Capture the cell that displays the provided text and extract its (X, Y) central coordinate. 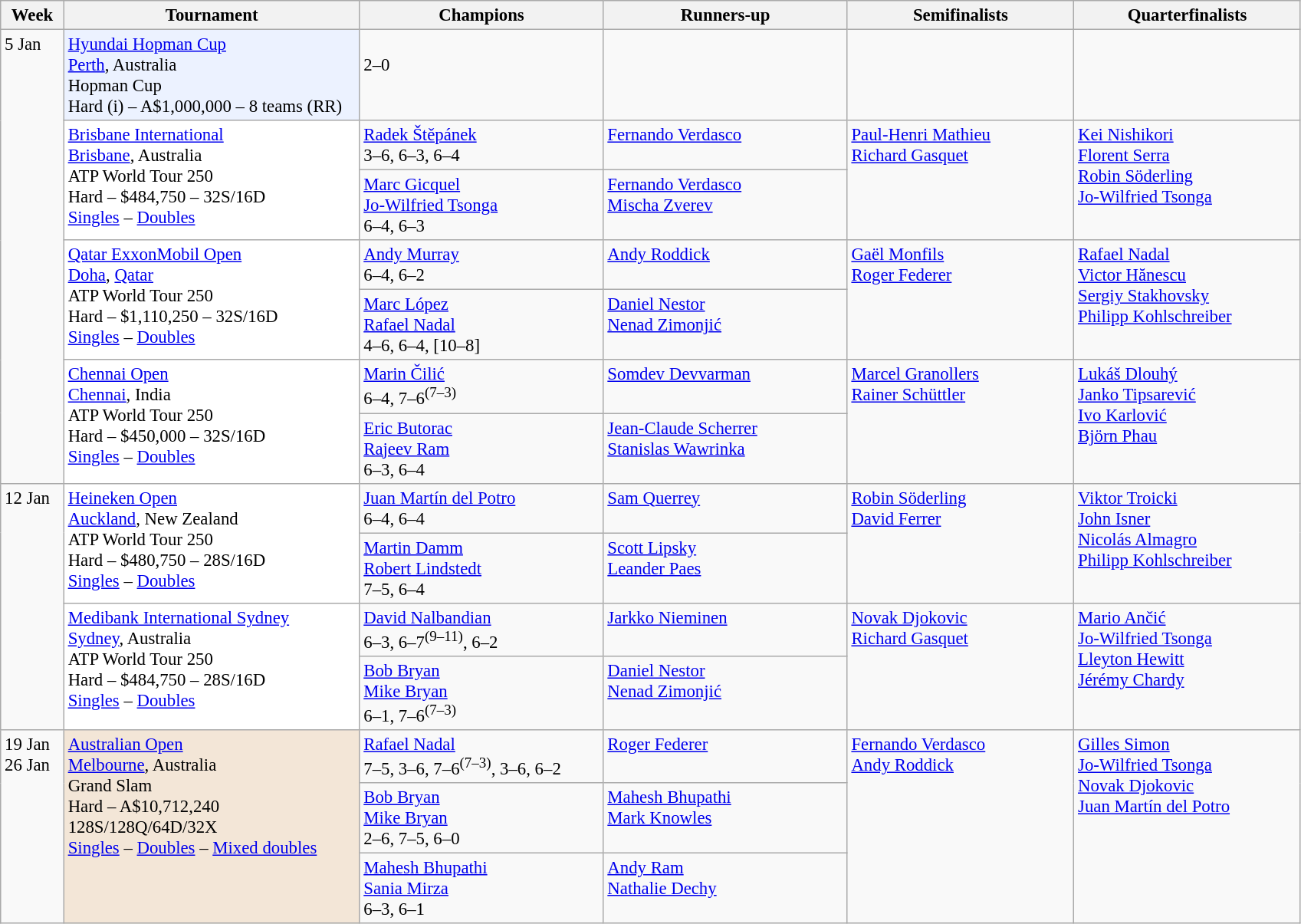
Rafael Nadal 7–5, 3–6, 7–6(7–3), 3–6, 6–2 (481, 756)
Mahesh Bhupathi Sania Mirza6–3, 6–1 (481, 889)
Fernando Verdasco Mischa Zverev (725, 206)
Radek Štěpánek3–6, 6–3, 6–4 (481, 146)
Qatar ExxonMobil OpenDoha, QatarATP World Tour 250Hard – $1,110,250 – 32S/16DSingles – Doubles (212, 300)
Champions (481, 15)
Jarkko Nieminen (725, 629)
5 Jan (32, 257)
Roger Federer (725, 756)
19 Jan26 Jan (32, 827)
Gilles Simon Jo-Wilfried Tsonga Novak Djokovic Juan Martín del Potro (1188, 827)
Scott Lipsky Leander Paes (725, 568)
Fernando Verdasco Andy Roddick (961, 827)
David Nalbandian 6–3, 6–7(9–11), 6–2 (481, 629)
Andy Murray6–4, 6–2 (481, 265)
Fernando Verdasco (725, 146)
Semifinalists (961, 15)
Gaël Monfils Roger Federer (961, 300)
Novak Djokovic Richard Gasquet (961, 666)
Viktor Troicki John Isner Nicolás Almagro Philipp Kohlschreiber (1188, 543)
Martin Damm Robert Lindstedt7–5, 6–4 (481, 568)
Chennai Open Chennai, IndiaATP World Tour 250Hard – $450,000 – 32S/16DSingles – Doubles (212, 422)
Juan Martín del Potro 6–4, 6–4 (481, 508)
Paul-Henri Mathieu Richard Gasquet (961, 180)
12 Jan (32, 607)
Eric Butorac Rajeev Ram6–3, 6–4 (481, 449)
Marc Gicquel Jo-Wilfried Tsonga 6–4, 6–3 (481, 206)
Jean-Claude Scherrer Stanislas Wawrinka (725, 449)
Sam Querrey (725, 508)
Rafael Nadal Victor Hănescu Sergiy Stakhovsky Philipp Kohlschreiber (1188, 300)
Australian Open Melbourne, AustraliaGrand SlamHard – A$10,712,240128S/128Q/64D/32XSingles – Doubles – Mixed doubles (212, 827)
Robin Söderling David Ferrer (961, 543)
Marcel Granollers Rainer Schüttler (961, 422)
Runners-up (725, 15)
Marc López Rafael Nadal4–6, 6–4, [10–8] (481, 325)
Bob Bryan Mike Bryan2–6, 7–5, 6–0 (481, 818)
Lukáš Dlouhý Janko Tipsarević Ivo Karlović Björn Phau (1188, 422)
Kei Nishikori Florent Serra Robin Söderling Jo-Wilfried Tsonga (1188, 180)
Andy Ram Nathalie Dechy (725, 889)
Tournament (212, 15)
Quarterfinalists (1188, 15)
Somdev Devvarman (725, 386)
Brisbane International Brisbane, AustraliaATP World Tour 250Hard – $484,750 – 32S/16DSingles – Doubles (212, 180)
Heineken Open Auckland, New ZealandATP World Tour 250Hard – $480,750 – 28S/16DSingles – Doubles (212, 543)
Marin Čilić6–4, 7–6(7–3) (481, 386)
Mario Ančić Jo-Wilfried Tsonga Lleyton Hewitt Jérémy Chardy (1188, 666)
Andy Roddick (725, 265)
Hyundai Hopman Cup Perth, AustraliaHopman CupHard (i) – A$1,000,000 – 8 teams (RR) (212, 75)
Medibank International Sydney Sydney, AustraliaATP World Tour 250Hard – $484,750 – 28S/16DSingles – Doubles (212, 666)
Bob Bryan Mike Bryan6–1, 7–6(7–3) (481, 693)
Mahesh Bhupathi Mark Knowles (725, 818)
2–0 (481, 75)
Week (32, 15)
